Search for the cell housing the specified text and yield its [x, y] center coordinate. 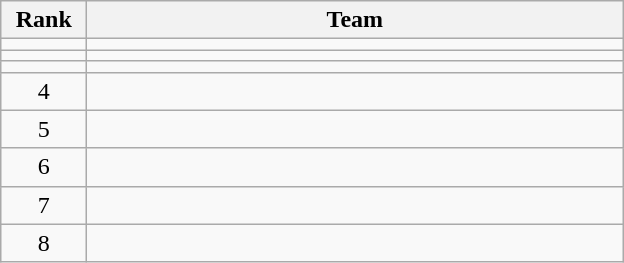
Rank [44, 20]
8 [44, 243]
6 [44, 167]
5 [44, 129]
Team [355, 20]
4 [44, 91]
7 [44, 205]
